Locate the cell with the specified text and output its (X, Y) center coordinate. 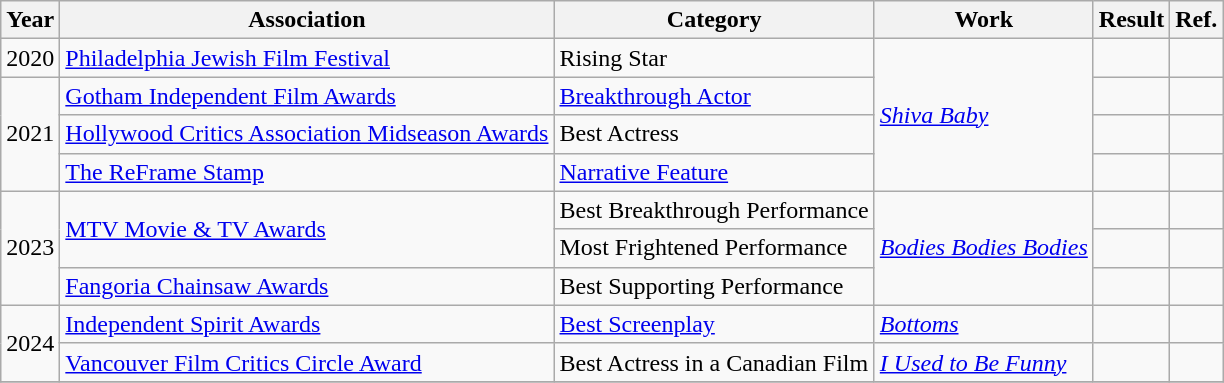
Best Actress (714, 134)
2021 (30, 134)
Bottoms (984, 324)
Category (714, 20)
I Used to Be Funny (984, 362)
Fangoria Chainsaw Awards (307, 286)
Work (984, 20)
Best Breakthrough Performance (714, 210)
Gotham Independent Film Awards (307, 96)
2024 (30, 343)
Vancouver Film Critics Circle Award (307, 362)
Ref. (1196, 20)
MTV Movie & TV Awards (307, 229)
Best Supporting Performance (714, 286)
2020 (30, 58)
Independent Spirit Awards (307, 324)
Year (30, 20)
Rising Star (714, 58)
Narrative Feature (714, 172)
Breakthrough Actor (714, 96)
Best Screenplay (714, 324)
Hollywood Critics Association Midseason Awards (307, 134)
Shiva Baby (984, 115)
Association (307, 20)
The ReFrame Stamp (307, 172)
Best Actress in a Canadian Film (714, 362)
2023 (30, 248)
Result (1131, 20)
Philadelphia Jewish Film Festival (307, 58)
Most Frightened Performance (714, 248)
Bodies Bodies Bodies (984, 248)
